Provide the (X, Y) coordinate of the cell's center where the given text is located.  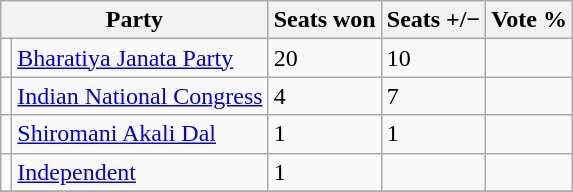
10 (433, 58)
Vote % (530, 20)
Party (134, 20)
Indian National Congress (140, 96)
Seats +/− (433, 20)
7 (433, 96)
4 (324, 96)
Independent (140, 172)
Seats won (324, 20)
Bharatiya Janata Party (140, 58)
Shiromani Akali Dal (140, 134)
20 (324, 58)
